Provide the (X, Y) coordinate of the cell's center where the given text is located.  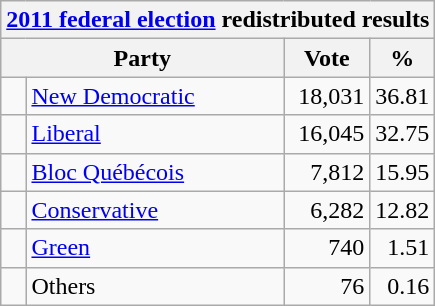
Green (155, 248)
15.95 (402, 172)
New Democratic (155, 96)
12.82 (402, 210)
16,045 (327, 134)
18,031 (327, 96)
76 (327, 286)
Vote (327, 58)
1.51 (402, 248)
6,282 (327, 210)
7,812 (327, 172)
0.16 (402, 286)
Liberal (155, 134)
Bloc Québécois (155, 172)
Party (142, 58)
32.75 (402, 134)
% (402, 58)
Others (155, 286)
740 (327, 248)
36.81 (402, 96)
Conservative (155, 210)
2011 federal election redistributed results (218, 20)
